Search for the cell housing the specified text and yield its (x, y) center coordinate. 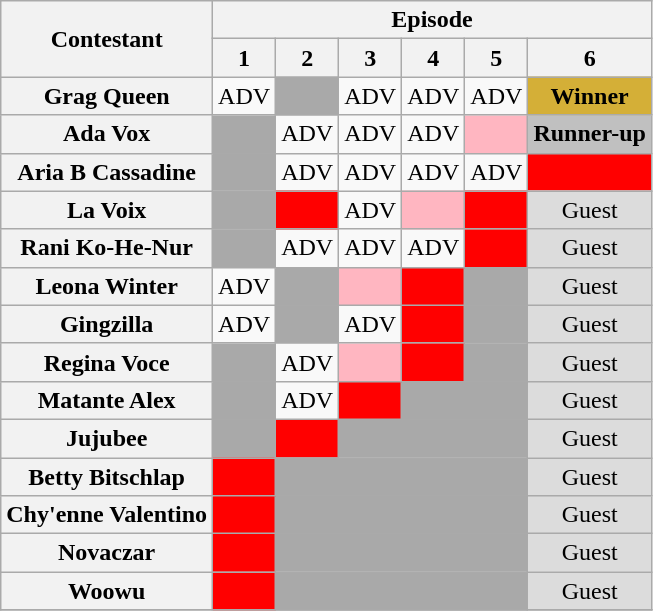
Winner (590, 96)
Rani Ko-He-Nur (107, 248)
Regina Voce (107, 362)
Gingzilla (107, 324)
2 (308, 58)
Ada Vox (107, 134)
1 (244, 58)
La Voix (107, 210)
Contestant (107, 39)
Aria B Cassadine (107, 172)
Jujubee (107, 438)
Woowu (107, 591)
Betty Bitschlap (107, 477)
Chy'enne Valentino (107, 515)
5 (496, 58)
4 (434, 58)
Grag Queen (107, 96)
Novaczar (107, 553)
Episode (432, 20)
Runner-up (590, 134)
Leona Winter (107, 286)
Matante Alex (107, 400)
6 (590, 58)
3 (370, 58)
